Find where the given text appears and provide that cell's center as (x, y) coordinate. 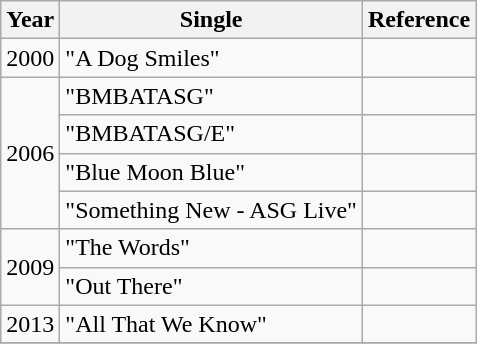
"BMBATASG/E" (212, 134)
"Something New - ASG Live" (212, 210)
2009 (30, 267)
"All That We Know" (212, 324)
2006 (30, 153)
Year (30, 20)
"Blue Moon Blue" (212, 172)
"A Dog Smiles" (212, 58)
2013 (30, 324)
2000 (30, 58)
Reference (418, 20)
Single (212, 20)
"Out There" (212, 286)
"The Words" (212, 248)
"BMBATASG" (212, 96)
